Return [X, Y] of the center of cell containing provided text 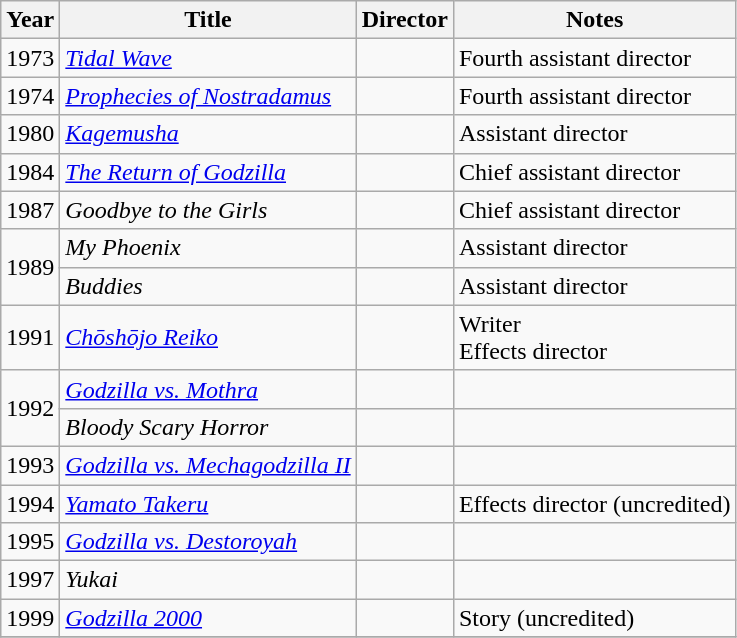
1997 [30, 580]
Yamato Takeru [208, 503]
Prophecies of Nostradamus [208, 96]
Tidal Wave [208, 58]
Title [208, 20]
Buddies [208, 286]
1984 [30, 172]
1991 [30, 338]
Effects director (uncredited) [594, 503]
The Return of Godzilla [208, 172]
My Phoenix [208, 248]
Godzilla 2000 [208, 618]
1980 [30, 134]
1995 [30, 542]
Bloody Scary Horror [208, 427]
Year [30, 20]
Godzilla vs. Mothra [208, 389]
Godzilla vs. Mechagodzilla II [208, 465]
1999 [30, 618]
Chōshōjo Reiko [208, 338]
1992 [30, 408]
1989 [30, 267]
Director [404, 20]
Yukai [208, 580]
1974 [30, 96]
1993 [30, 465]
Goodbye to the Girls [208, 210]
Story (uncredited) [594, 618]
1994 [30, 503]
Godzilla vs. Destoroyah [208, 542]
Notes [594, 20]
1987 [30, 210]
1973 [30, 58]
Kagemusha [208, 134]
WriterEffects director [594, 338]
